Output the [X, Y] coordinate of the center of the cell containing the given text.  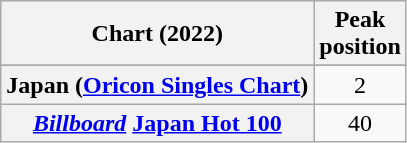
40 [360, 123]
Billboard Japan Hot 100 [158, 123]
2 [360, 85]
Peakposition [360, 34]
Chart (2022) [158, 34]
Japan (Oricon Singles Chart) [158, 85]
